Output the (x, y) coordinate of the center of the cell containing the given text.  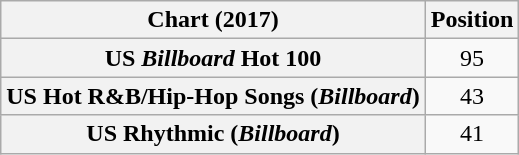
41 (472, 134)
US Billboard Hot 100 (213, 58)
Chart (2017) (213, 20)
95 (472, 58)
43 (472, 96)
Position (472, 20)
US Hot R&B/Hip-Hop Songs (Billboard) (213, 96)
US Rhythmic (Billboard) (213, 134)
